Determine the [X, Y] coordinate at the center of the cell enclosing the given text.  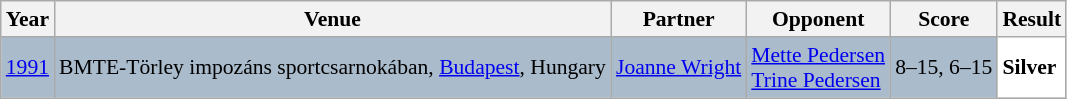
Silver [1032, 68]
Venue [332, 19]
Score [944, 19]
Opponent [818, 19]
Joanne Wright [678, 68]
8–15, 6–15 [944, 68]
BMTE-Törley impozáns sportcsarnokában, Budapest, Hungary [332, 68]
Partner [678, 19]
Mette Pedersen Trine Pedersen [818, 68]
Result [1032, 19]
Year [28, 19]
1991 [28, 68]
